Pinpoint the cell where the given text exists, returning its [x, y] midpoint coordinate. 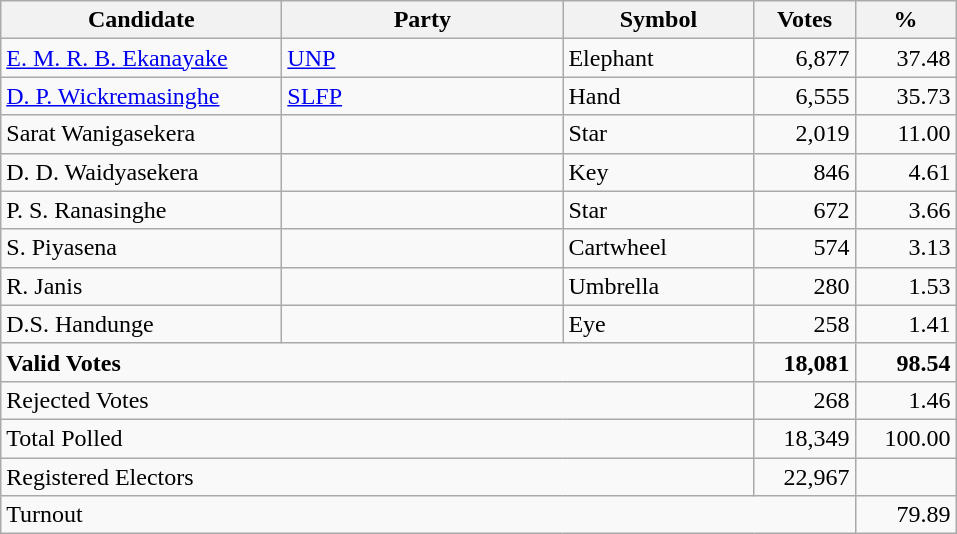
Total Polled [378, 438]
258 [804, 324]
UNP [422, 58]
Symbol [658, 20]
268 [804, 400]
Elephant [658, 58]
Hand [658, 96]
R. Janis [142, 286]
35.73 [906, 96]
11.00 [906, 134]
Eye [658, 324]
Valid Votes [378, 362]
Candidate [142, 20]
Turnout [428, 515]
Sarat Wanigasekera [142, 134]
574 [804, 248]
98.54 [906, 362]
D.S. Handunge [142, 324]
Rejected Votes [378, 400]
1.46 [906, 400]
Key [658, 172]
Votes [804, 20]
E. M. R. B. Ekanayake [142, 58]
37.48 [906, 58]
Cartwheel [658, 248]
79.89 [906, 515]
P. S. Ranasinghe [142, 210]
% [906, 20]
280 [804, 286]
SLFP [422, 96]
2,019 [804, 134]
22,967 [804, 477]
D. P. Wickremasinghe [142, 96]
6,555 [804, 96]
4.61 [906, 172]
Party [422, 20]
672 [804, 210]
S. Piyasena [142, 248]
Umbrella [658, 286]
1.41 [906, 324]
18,081 [804, 362]
3.66 [906, 210]
3.13 [906, 248]
D. D. Waidyasekera [142, 172]
6,877 [804, 58]
846 [804, 172]
18,349 [804, 438]
1.53 [906, 286]
100.00 [906, 438]
Registered Electors [378, 477]
